For the text-containing cell, return its midpoint in (X, Y) coordinate format. 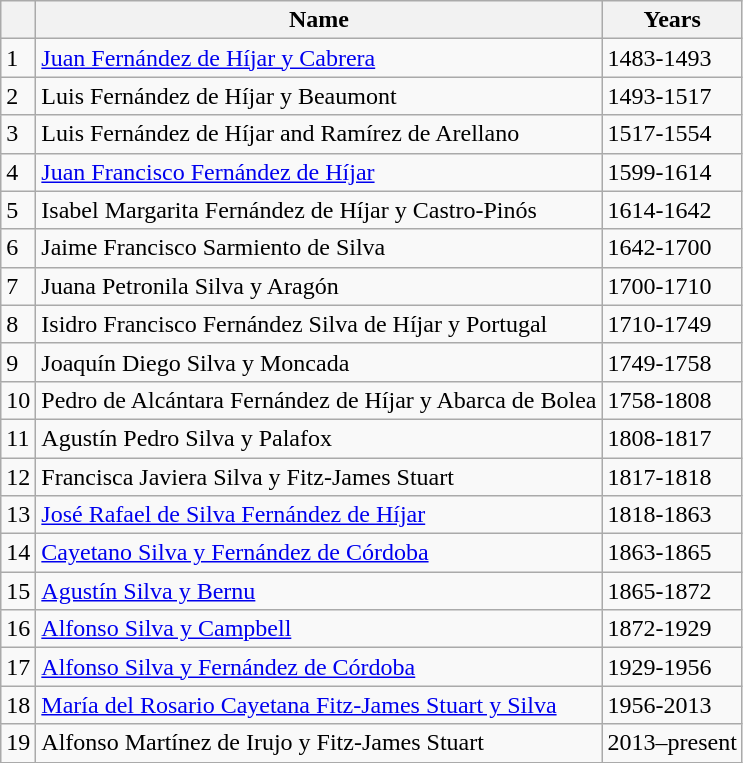
1614-1642 (672, 210)
19 (18, 743)
1956-2013 (672, 705)
1872-1929 (672, 629)
Pedro de Alcántara Fernández de Híjar y Abarca de Bolea (319, 400)
18 (18, 705)
1517-1554 (672, 134)
1818-1863 (672, 515)
1929-1956 (672, 667)
Isabel Margarita Fernández de Híjar y Castro-Pinós (319, 210)
2 (18, 96)
Agustín Silva y Bernu (319, 591)
Alfonso Silva y Campbell (319, 629)
7 (18, 286)
Juana Petronila Silva y Aragón (319, 286)
13 (18, 515)
10 (18, 400)
15 (18, 591)
1700-1710 (672, 286)
8 (18, 324)
Cayetano Silva y Fernández de Córdoba (319, 553)
11 (18, 438)
1642-1700 (672, 248)
6 (18, 248)
2013–present (672, 743)
Luis Fernández de Híjar y Beaumont (319, 96)
María del Rosario Cayetana Fitz-James Stuart y Silva (319, 705)
Agustín Pedro Silva y Palafox (319, 438)
3 (18, 134)
14 (18, 553)
1599-1614 (672, 172)
1 (18, 58)
17 (18, 667)
Jaime Francisco Sarmiento de Silva (319, 248)
16 (18, 629)
Joaquín Diego Silva y Moncada (319, 362)
Alfonso Martínez de Irujo y Fitz-James Stuart (319, 743)
José Rafael de Silva Fernández de Híjar (319, 515)
Alfonso Silva y Fernández de Córdoba (319, 667)
12 (18, 477)
1808-1817 (672, 438)
9 (18, 362)
1493-1517 (672, 96)
Juan Fernández de Híjar y Cabrera (319, 58)
1758-1808 (672, 400)
1710-1749 (672, 324)
5 (18, 210)
1749-1758 (672, 362)
4 (18, 172)
Years (672, 20)
Name (319, 20)
Isidro Francisco Fernández Silva de Híjar y Portugal (319, 324)
1817-1818 (672, 477)
1863-1865 (672, 553)
Juan Francisco Fernández de Híjar (319, 172)
1483-1493 (672, 58)
1865-1872 (672, 591)
Francisca Javiera Silva y Fitz-James Stuart (319, 477)
Luis Fernández de Híjar and Ramírez de Arellano (319, 134)
